Extract the (x, y) coordinate from the center of the cell holding the provided text.  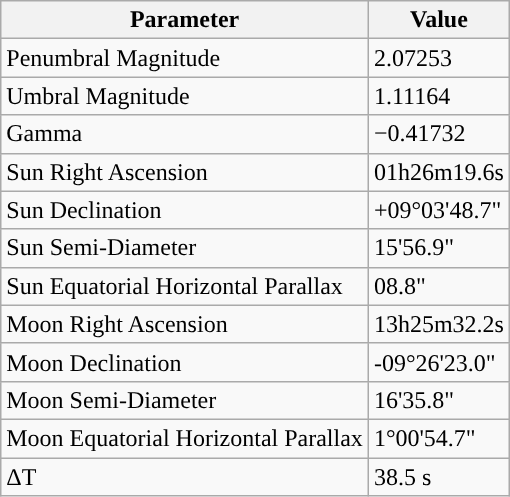
1.11164 (438, 96)
Moon Right Ascension (185, 324)
-09°26'23.0" (438, 362)
2.07253 (438, 58)
Moon Equatorial Horizontal Parallax (185, 438)
1°00'54.7" (438, 438)
Penumbral Magnitude (185, 58)
Sun Semi-Diameter (185, 248)
Value (438, 20)
01h26m19.6s (438, 172)
08.8" (438, 286)
38.5 s (438, 477)
Moon Declination (185, 362)
Sun Equatorial Horizontal Parallax (185, 286)
16'35.8" (438, 400)
Parameter (185, 20)
Umbral Magnitude (185, 96)
+09°03'48.7" (438, 210)
15'56.9" (438, 248)
Sun Declination (185, 210)
ΔT (185, 477)
Moon Semi-Diameter (185, 400)
Gamma (185, 134)
Sun Right Ascension (185, 172)
13h25m32.2s (438, 324)
−0.41732 (438, 134)
